Return the (X, Y) coordinate for the center point of the cell that contains the specified text.  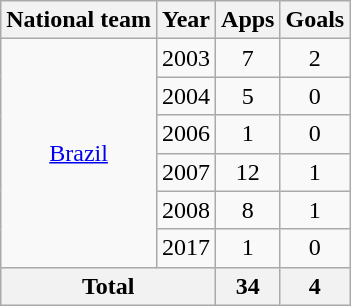
4 (315, 286)
7 (248, 58)
2006 (186, 134)
Year (186, 20)
Brazil (79, 153)
12 (248, 172)
Apps (248, 20)
2008 (186, 210)
34 (248, 286)
2007 (186, 172)
2003 (186, 58)
National team (79, 20)
8 (248, 210)
Total (108, 286)
5 (248, 96)
Goals (315, 20)
2004 (186, 96)
2 (315, 58)
2017 (186, 248)
